Detect which cell encompasses the target text, then output its [x, y] center coordinate. 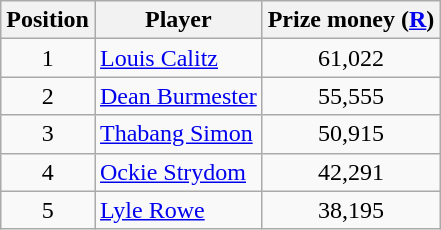
Dean Burmester [178, 96]
38,195 [351, 210]
Lyle Rowe [178, 210]
Position [48, 20]
Ockie Strydom [178, 172]
42,291 [351, 172]
Louis Calitz [178, 58]
5 [48, 210]
4 [48, 172]
Prize money (R) [351, 20]
55,555 [351, 96]
61,022 [351, 58]
1 [48, 58]
Player [178, 20]
3 [48, 134]
Thabang Simon [178, 134]
2 [48, 96]
50,915 [351, 134]
